Detect which cell encompasses the target text, then output its [x, y] center coordinate. 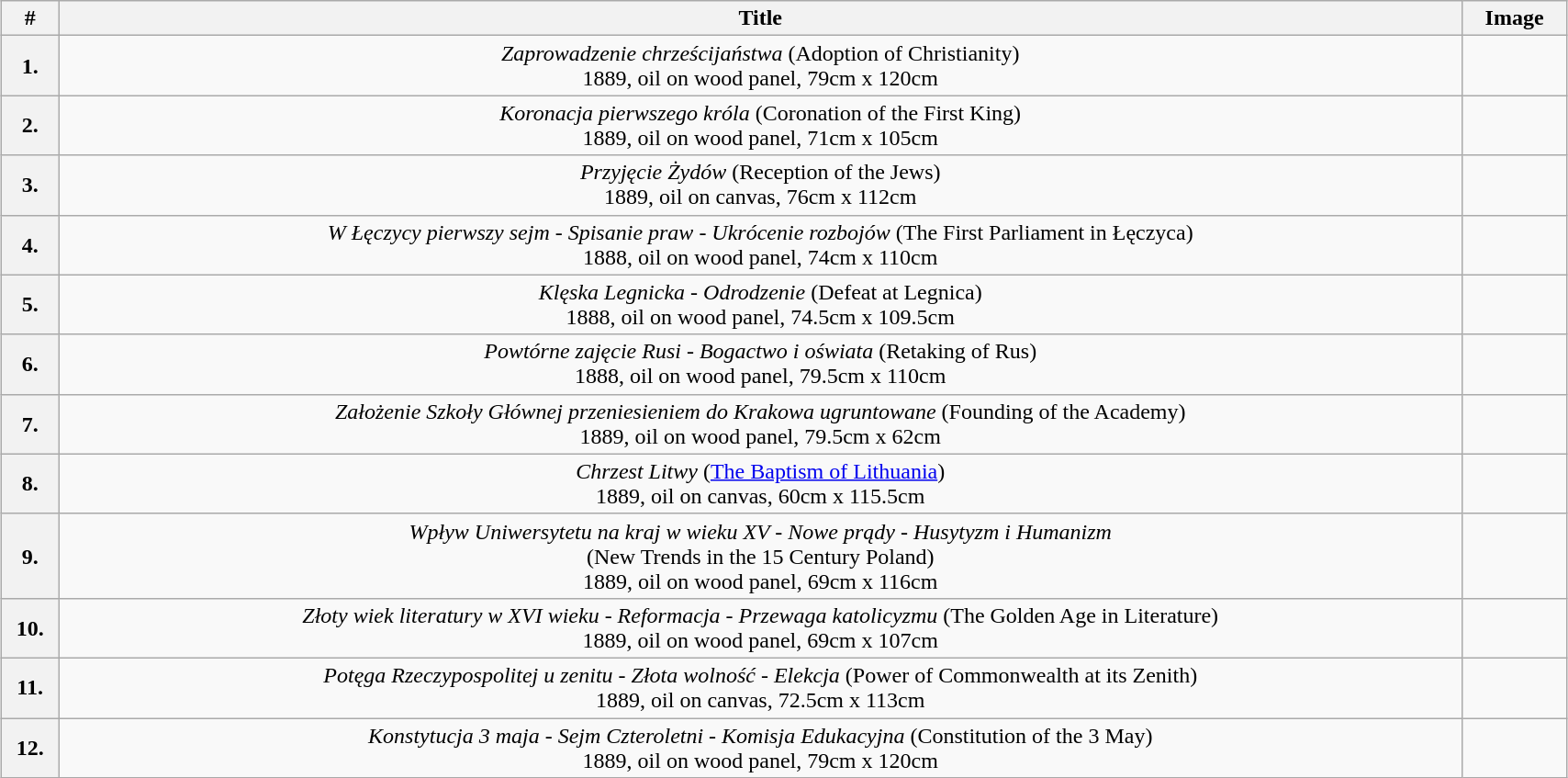
Chrzest Litwy (The Baptism of Lithuania)1889, oil on canvas, 60cm x 115.5cm [760, 483]
10. [30, 628]
Image [1515, 18]
Klęska Legnicka - Odrodzenie (Defeat at Legnica)1888, oil on wood panel, 74.5cm x 109.5cm [760, 305]
11. [30, 687]
Złoty wiek literatury w XVI wieku - Reformacja - Przewaga katolicyzmu (The Golden Age in Literature)1889, oil on wood panel, 69cm x 107cm [760, 628]
Założenie Szkoły Głównej przeniesieniem do Krakowa ugruntowane (Founding of the Academy)1889, oil on wood panel, 79.5cm x 62cm [760, 424]
5. [30, 305]
W Łęczycy pierwszy sejm - Spisanie praw - Ukrócenie rozbojów (The First Parliament in Łęczyca)1888, oil on wood panel, 74cm x 110cm [760, 244]
Potęga Rzeczypospolitej u zenitu - Złota wolność - Elekcja (Power of Commonwealth at its Zenith)1889, oil on canvas, 72.5cm x 113cm [760, 687]
Koronacja pierwszego króla (Coronation of the First King)1889, oil on wood panel, 71cm x 105cm [760, 125]
3. [30, 186]
Powtórne zajęcie Rusi - Bogactwo i oświata (Retaking of Rus) 1888, oil on wood panel, 79.5cm x 110cm [760, 364]
Zaprowadzenie chrześcijaństwa (Adoption of Christianity)1889, oil on wood panel, 79cm x 120cm [760, 66]
4. [30, 244]
2. [30, 125]
# [30, 18]
12. [30, 748]
9. [30, 556]
Konstytucja 3 maja - Sejm Czteroletni - Komisja Edukacyjna (Constitution of the 3 May)1889, oil on wood panel, 79cm x 120cm [760, 748]
Title [760, 18]
Wpływ Uniwersytetu na kraj w wieku XV - Nowe prądy - Husytyzm i Humanizm (New Trends in the 15 Century Poland) 1889, oil on wood panel, 69cm x 116cm [760, 556]
Przyjęcie Żydów (Reception of the Jews)1889, oil on canvas, 76cm x 112cm [760, 186]
8. [30, 483]
1. [30, 66]
6. [30, 364]
7. [30, 424]
